From the cell containing the given text, extract its center point as (x, y) coordinate. 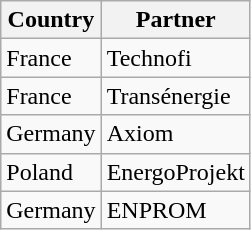
Technofi (176, 58)
Axiom (176, 134)
Partner (176, 20)
EnergoProjekt (176, 172)
Country (51, 20)
Poland (51, 172)
ENPROM (176, 210)
Transénergie (176, 96)
